Provide the (x, y) coordinate of the cell's center where the given text is located.  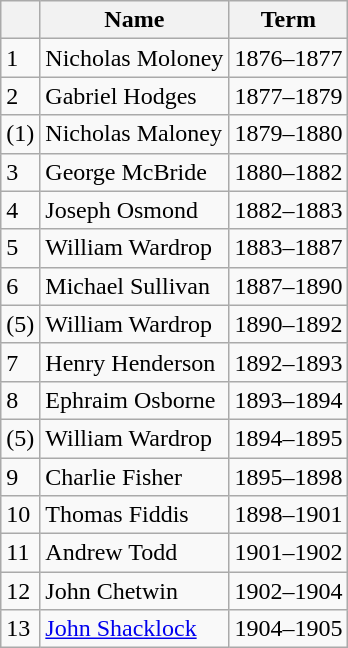
John Shacklock (134, 629)
1904–1905 (288, 629)
John Chetwin (134, 591)
1898–1901 (288, 515)
5 (20, 248)
1879–1880 (288, 134)
7 (20, 362)
Gabriel Hodges (134, 96)
Michael Sullivan (134, 286)
4 (20, 210)
8 (20, 400)
1895–1898 (288, 477)
13 (20, 629)
1882–1883 (288, 210)
1880–1882 (288, 172)
1890–1892 (288, 324)
Joseph Osmond (134, 210)
Henry Henderson (134, 362)
Nicholas Moloney (134, 58)
3 (20, 172)
1876–1877 (288, 58)
1893–1894 (288, 400)
1892–1893 (288, 362)
Ephraim Osborne (134, 400)
1887–1890 (288, 286)
(1) (20, 134)
11 (20, 553)
2 (20, 96)
1902–1904 (288, 591)
Name (134, 20)
George McBride (134, 172)
Charlie Fisher (134, 477)
Thomas Fiddis (134, 515)
1883–1887 (288, 248)
Andrew Todd (134, 553)
1877–1879 (288, 96)
10 (20, 515)
12 (20, 591)
1894–1895 (288, 438)
Nicholas Maloney (134, 134)
1901–1902 (288, 553)
Term (288, 20)
1 (20, 58)
9 (20, 477)
6 (20, 286)
